Search for the cell housing the specified text and yield its (x, y) center coordinate. 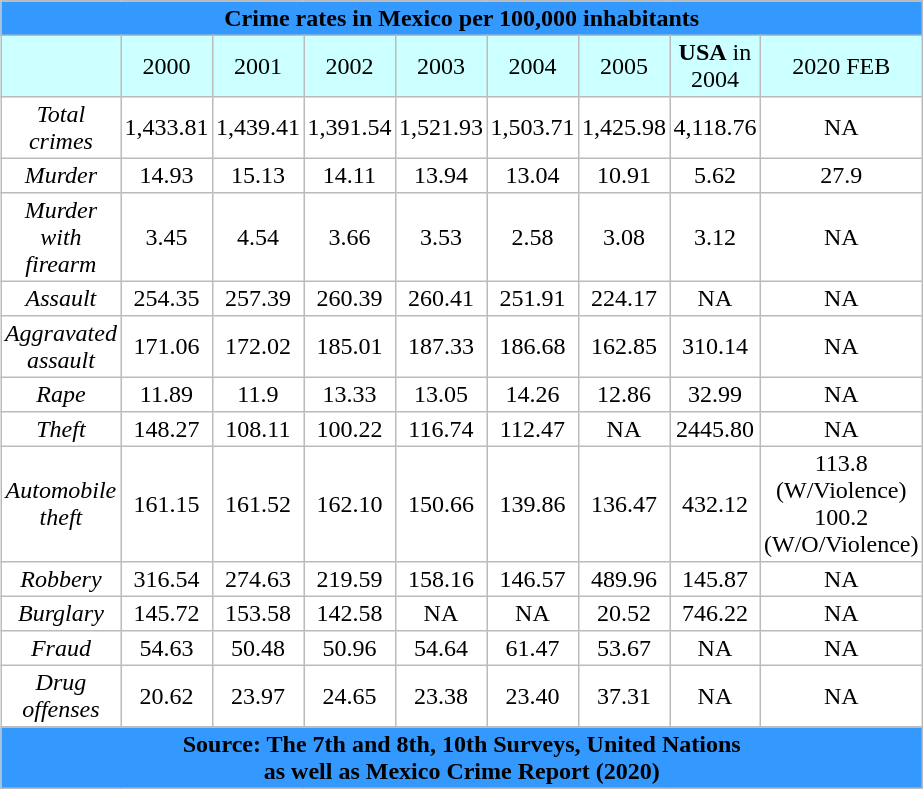
54.64 (441, 648)
145.72 (167, 613)
Theft (60, 429)
153.58 (258, 613)
1,391.54 (350, 128)
2005 (624, 66)
257.39 (258, 298)
113.8 (W/Violence) 100.2 (W/O/Violence) (841, 504)
Fraud (60, 648)
162.10 (350, 504)
432.12 (716, 504)
23.40 (533, 696)
3.12 (716, 237)
1,433.81 (167, 128)
254.35 (167, 298)
2.58 (533, 237)
37.31 (624, 696)
4.54 (258, 237)
11.9 (258, 394)
Assault (60, 298)
13.05 (441, 394)
Aggravated assault (60, 347)
2020 FEB (841, 66)
23.97 (258, 696)
145.87 (716, 579)
108.11 (258, 429)
310.14 (716, 347)
3.66 (350, 237)
746.22 (716, 613)
20.62 (167, 696)
50.96 (350, 648)
171.06 (167, 347)
2000 (167, 66)
4,118.76 (716, 128)
11.89 (167, 394)
2003 (441, 66)
14.11 (350, 175)
1,425.98 (624, 128)
116.74 (441, 429)
10.91 (624, 175)
20.52 (624, 613)
2001 (258, 66)
Total crimes (60, 128)
150.66 (441, 504)
54.63 (167, 648)
224.17 (624, 298)
489.96 (624, 579)
260.41 (441, 298)
112.47 (533, 429)
50.48 (258, 648)
1,521.93 (441, 128)
Robbery (60, 579)
316.54 (167, 579)
161.52 (258, 504)
Automobile theft (60, 504)
158.16 (441, 579)
Source: The 7th and 8th, 10th Surveys, United Nationsas well as Mexico Crime Report (2020) (462, 758)
274.63 (258, 579)
Burglary (60, 613)
251.91 (533, 298)
2002 (350, 66)
172.02 (258, 347)
5.62 (716, 175)
Crime rates in Mexico per 100,000 inhabitants (462, 18)
3.45 (167, 237)
13.04 (533, 175)
12.86 (624, 394)
185.01 (350, 347)
3.53 (441, 237)
23.38 (441, 696)
14.93 (167, 175)
13.94 (441, 175)
Murder (60, 175)
53.67 (624, 648)
24.65 (350, 696)
136.47 (624, 504)
1,503.71 (533, 128)
139.86 (533, 504)
USA in 2004 (716, 66)
148.27 (167, 429)
161.15 (167, 504)
15.13 (258, 175)
27.9 (841, 175)
3.08 (624, 237)
2445.80 (716, 429)
162.85 (624, 347)
2004 (533, 66)
32.99 (716, 394)
14.26 (533, 394)
260.39 (350, 298)
146.57 (533, 579)
Drug offenses (60, 696)
61.47 (533, 648)
142.58 (350, 613)
Rape (60, 394)
13.33 (350, 394)
186.68 (533, 347)
100.22 (350, 429)
187.33 (441, 347)
1,439.41 (258, 128)
Murder with firearm (60, 237)
219.59 (350, 579)
